Return the [x, y] coordinate for the center point of the cell that contains the specified text.  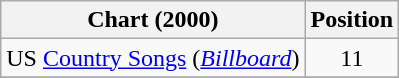
Chart (2000) [153, 20]
Position [352, 20]
US Country Songs (Billboard) [153, 58]
11 [352, 58]
